Detect which cell encompasses the target text, then output its [X, Y] center coordinate. 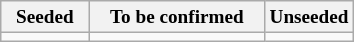
To be confirmed [177, 17]
Seeded [45, 17]
Unseeded [309, 17]
